Pinpoint the cell where the given text exists, returning its (X, Y) midpoint coordinate. 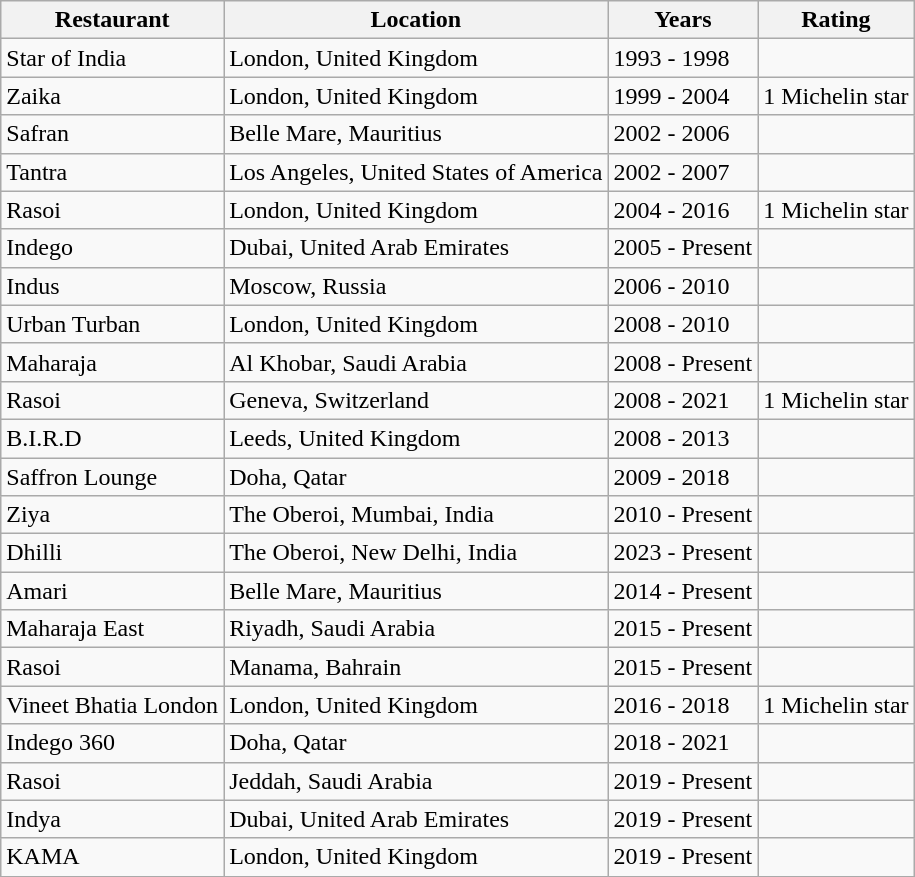
2005 - Present (683, 248)
Saffron Lounge (112, 477)
Zaika (112, 96)
Restaurant (112, 20)
Manama, Bahrain (416, 667)
Tantra (112, 172)
Al Khobar, Saudi Arabia (416, 362)
The Oberoi, New Delhi, India (416, 553)
2018 - 2021 (683, 743)
2002 - 2006 (683, 134)
2016 - 2018 (683, 705)
Maharaja (112, 362)
Indego 360 (112, 743)
Indya (112, 819)
The Oberoi, Mumbai, India (416, 515)
1993 - 1998 (683, 58)
Years (683, 20)
Jeddah, Saudi Arabia (416, 781)
Maharaja East (112, 629)
Indus (112, 286)
Moscow, Russia (416, 286)
2006 - 2010 (683, 286)
2023 - Present (683, 553)
2010 - Present (683, 515)
Location (416, 20)
2004 - 2016 (683, 210)
Geneva, Switzerland (416, 400)
Urban Turban (112, 324)
Vineet Bhatia London (112, 705)
Riyadh, Saudi Arabia (416, 629)
Amari (112, 591)
2008 - 2010 (683, 324)
B.I.R.D (112, 438)
Indego (112, 248)
Los Angeles, United States of America (416, 172)
2008 - Present (683, 362)
Ziya (112, 515)
Dhilli (112, 553)
2009 - 2018 (683, 477)
2014 - Present (683, 591)
KAMA (112, 857)
Star of India (112, 58)
Leeds, United Kingdom (416, 438)
Rating (836, 20)
2002 - 2007 (683, 172)
1999 - 2004 (683, 96)
2008 - 2013 (683, 438)
2008 - 2021 (683, 400)
Safran (112, 134)
